From the cell containing the given text, extract its center point as (X, Y) coordinate. 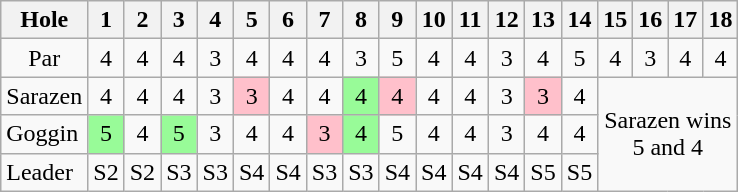
9 (397, 20)
7 (324, 20)
10 (434, 20)
11 (470, 20)
6 (288, 20)
Leader (44, 172)
Sarazen wins5 and 4 (668, 134)
18 (720, 20)
Hole (44, 20)
12 (506, 20)
16 (650, 20)
2 (142, 20)
15 (616, 20)
Sarazen (44, 96)
1 (106, 20)
8 (361, 20)
17 (686, 20)
Par (44, 58)
13 (543, 20)
Goggin (44, 134)
14 (579, 20)
